Find where the given text appears and provide that cell's center as (x, y) coordinate. 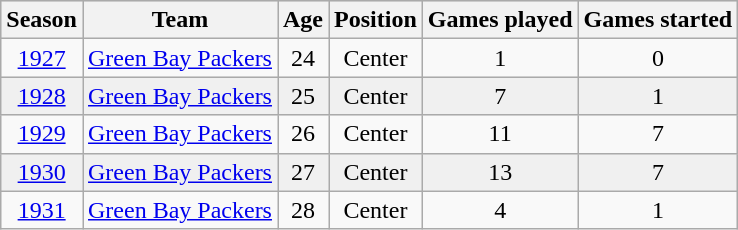
24 (304, 58)
13 (500, 172)
4 (500, 210)
28 (304, 210)
1929 (42, 134)
26 (304, 134)
1927 (42, 58)
Games played (500, 20)
27 (304, 172)
25 (304, 96)
Season (42, 20)
1931 (42, 210)
1930 (42, 172)
0 (658, 58)
Position (376, 20)
Games started (658, 20)
Age (304, 20)
Team (180, 20)
1928 (42, 96)
11 (500, 134)
